Detect which cell encompasses the target text, then output its [X, Y] center coordinate. 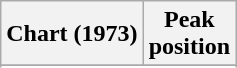
Chart (1973) [72, 34]
Peak position [189, 34]
